Pinpoint the cell where the given text exists, returning its [x, y] midpoint coordinate. 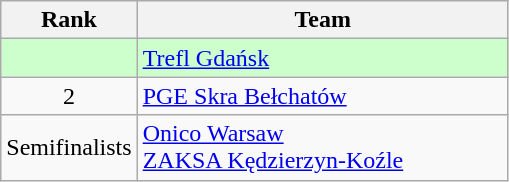
Onico Warsaw ZAKSA Kędzierzyn-Koźle [322, 148]
Team [322, 20]
Semifinalists [69, 148]
2 [69, 96]
Trefl Gdańsk [322, 58]
Rank [69, 20]
PGE Skra Bełchatów [322, 96]
